Return the [x, y] coordinate for the center point of the cell that contains the specified text.  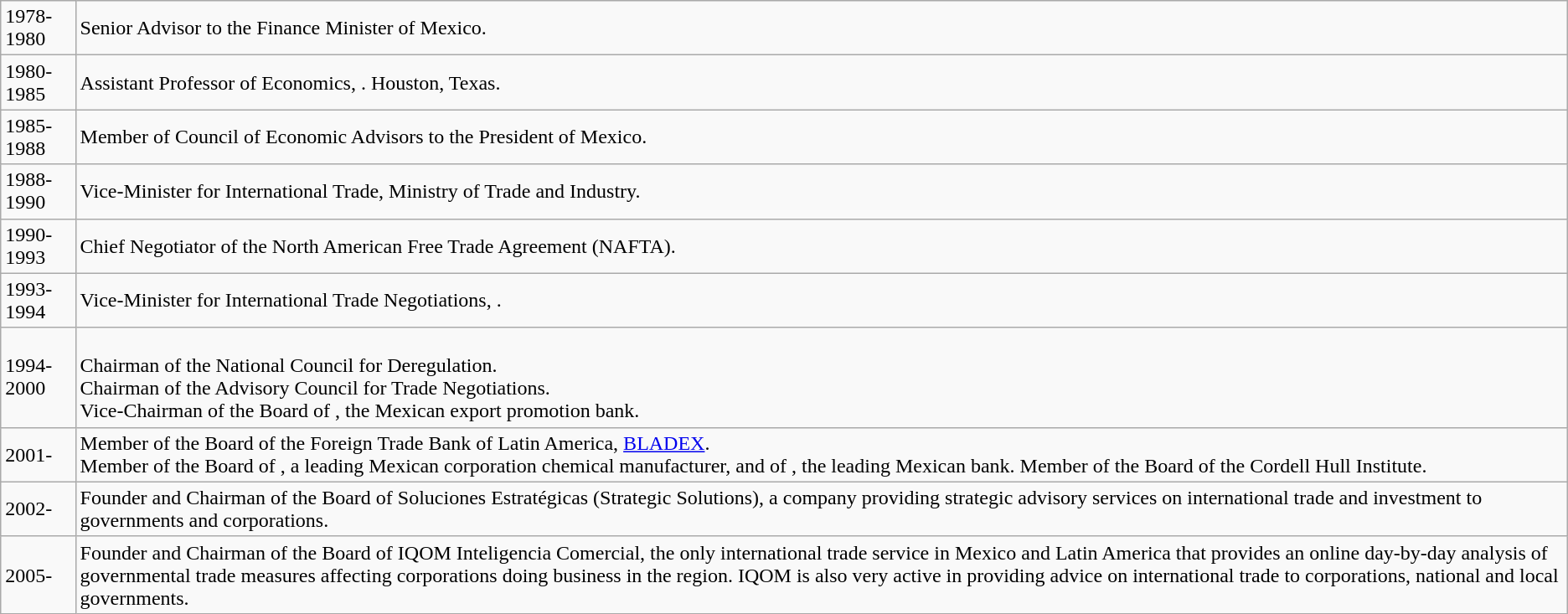
2005- [39, 575]
Member of Council of Economic Advisors to the President of Mexico. [821, 137]
Senior Advisor to the Finance Minister of Mexico. [821, 28]
1978-1980 [39, 28]
Vice-Minister for International Trade Negotiations, . [821, 300]
2002- [39, 509]
1985-1988 [39, 137]
1990-1993 [39, 246]
2001- [39, 454]
1994-2000 [39, 377]
1988-1990 [39, 191]
Assistant Professor of Economics, . Houston, Texas. [821, 82]
1993-1994 [39, 300]
Vice-Minister for International Trade, Ministry of Trade and Industry. [821, 191]
Chief Negotiator of the North American Free Trade Agreement (NAFTA). [821, 246]
1980-1985 [39, 82]
